Search for the cell housing the specified text and yield its [X, Y] center coordinate. 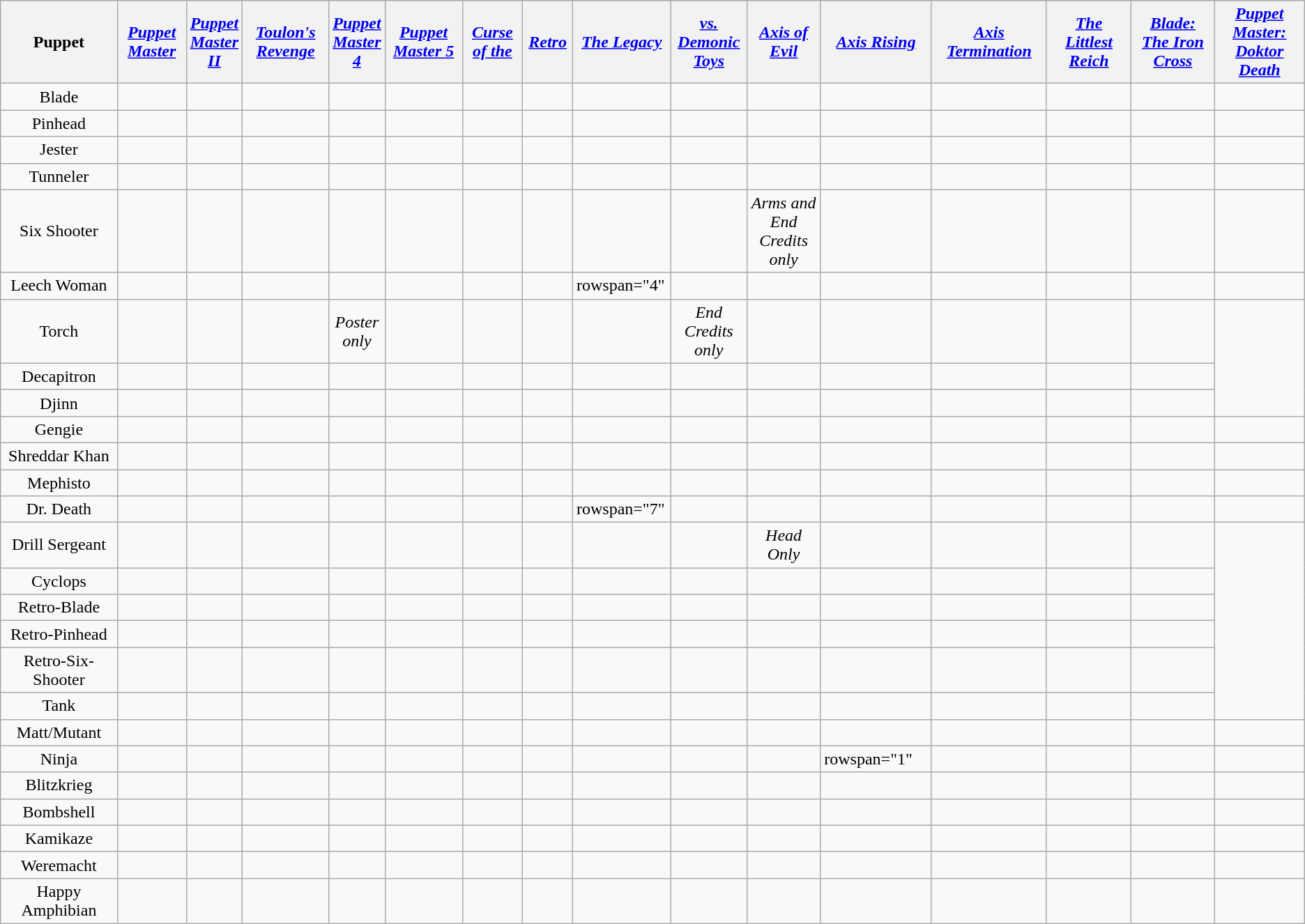
Jester [59, 150]
Blitzkrieg [59, 785]
Cyclops [59, 581]
Blade: The Iron Cross [1173, 42]
Drill Sergeant [59, 545]
The Legacy [622, 42]
Axis of Evil [784, 42]
Pinhead [59, 123]
Tank [59, 706]
Arms and End Credits only [784, 231]
Puppet Master 5 [424, 42]
Puppet Master II [214, 42]
Weremacht [59, 865]
The Littlest Reich [1089, 42]
Bombshell [59, 812]
Blade [59, 97]
Djinn [59, 403]
Toulon's Revenge [286, 42]
Decapitron [59, 376]
Retro-Blade [59, 608]
Poster only [357, 331]
Happy Amphibian [59, 900]
Puppet Master: Doktor Death [1259, 42]
rowspan="1" [876, 759]
Shreddar Khan [59, 456]
vs. Demonic Toys [708, 42]
Puppet Master 4 [357, 42]
Retro-Pinhead [59, 634]
Ninja [59, 759]
Axis Termination [989, 42]
Leech Woman [59, 286]
Dr. Death [59, 509]
End Credits only [708, 331]
Head Only [784, 545]
rowspan="7" [622, 509]
Retro-Six-Shooter [59, 670]
Gengie [59, 429]
Matt/Mutant [59, 732]
Mephisto [59, 483]
Puppet [59, 42]
Puppet Master [152, 42]
Axis Rising [876, 42]
Retro [548, 42]
Curse of the [492, 42]
Torch [59, 331]
Kamikaze [59, 838]
Six Shooter [59, 231]
Tunneler [59, 176]
rowspan="4" [622, 286]
